Find where the given text appears and provide that cell's center as (X, Y) coordinate. 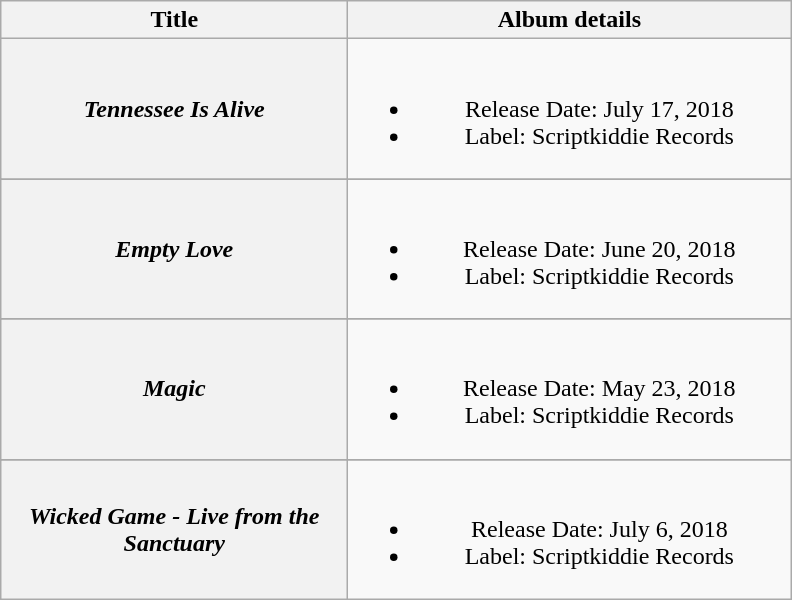
Release Date: July 6, 2018Label: Scriptkiddie Records (570, 529)
Tennessee Is Alive (174, 109)
Release Date: June 20, 2018Label: Scriptkiddie Records (570, 249)
Magic (174, 389)
Title (174, 20)
Album details (570, 20)
Wicked Game - Live from the Sanctuary (174, 529)
Release Date: July 17, 2018Label: Scriptkiddie Records (570, 109)
Empty Love (174, 249)
Release Date: May 23, 2018Label: Scriptkiddie Records (570, 389)
